Output the (x, y) coordinate of the center of the cell containing the given text.  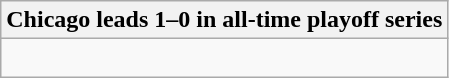
Chicago leads 1–0 in all-time playoff series (224, 20)
